For the text-containing cell, return its midpoint in (X, Y) coordinate format. 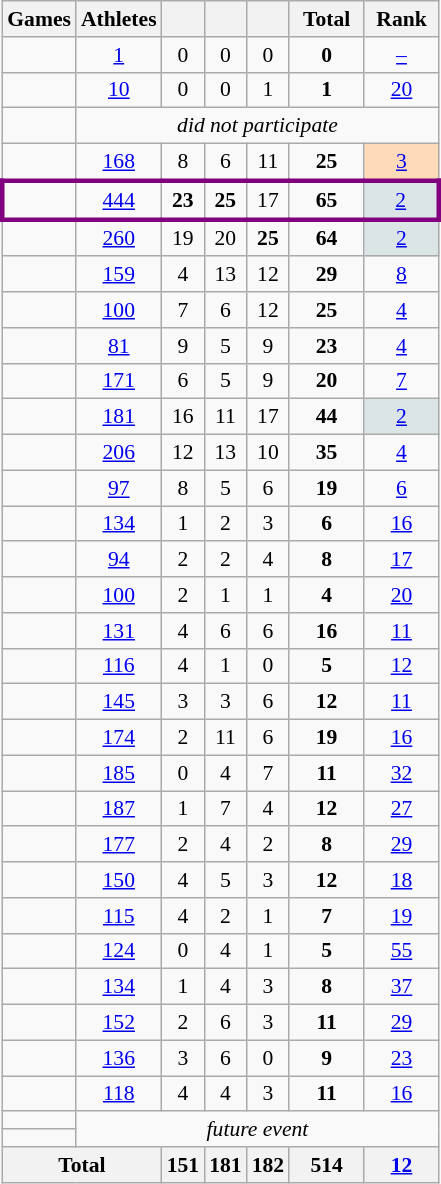
94 (119, 560)
444 (119, 200)
260 (119, 238)
171 (119, 381)
116 (119, 666)
Rank (402, 19)
did not participate (258, 126)
168 (119, 162)
136 (119, 1058)
150 (119, 880)
115 (119, 916)
18 (402, 880)
44 (326, 417)
174 (119, 738)
Athletes (119, 19)
152 (119, 1023)
55 (402, 951)
27 (402, 809)
124 (119, 951)
206 (119, 453)
97 (119, 488)
177 (119, 845)
185 (119, 773)
64 (326, 238)
81 (119, 346)
151 (184, 1165)
118 (119, 1094)
159 (119, 275)
182 (268, 1165)
145 (119, 702)
35 (326, 453)
514 (326, 1165)
131 (119, 631)
187 (119, 809)
Games (39, 19)
65 (326, 200)
37 (402, 987)
– (402, 55)
32 (402, 773)
future event (258, 1130)
